From the cell containing the given text, extract its center point as [X, Y] coordinate. 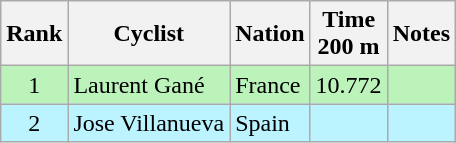
2 [34, 123]
1 [34, 85]
Time200 m [348, 34]
10.772 [348, 85]
Notes [421, 34]
Spain [270, 123]
Nation [270, 34]
Laurent Gané [149, 85]
Jose Villanueva [149, 123]
Cyclist [149, 34]
Rank [34, 34]
France [270, 85]
